Find where the given text appears and provide that cell's center as [X, Y] coordinate. 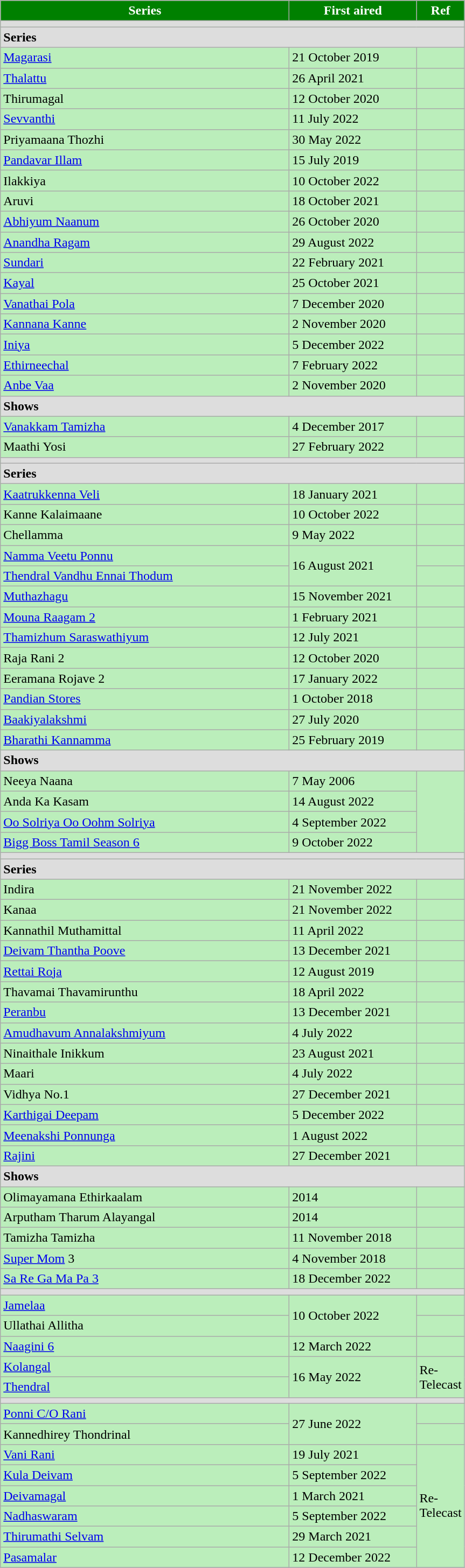
Thamizhum Saraswathiyum [145, 638]
Mouna Raagam 2 [145, 617]
Pandavar Illam [145, 160]
Kannathil Muthamittal [145, 930]
27 February 2022 [353, 447]
Naagini 6 [145, 1346]
1 October 2018 [353, 699]
Ref [441, 11]
15 November 2021 [353, 597]
Pandian Stores [145, 699]
Kula Deivam [145, 1475]
7 December 2020 [353, 304]
18 December 2022 [353, 1279]
Ponni C/O Rani [145, 1413]
4 November 2018 [353, 1258]
Baakiyalakshmi [145, 719]
Karthigai Deepam [145, 1115]
Vidhya No.1 [145, 1094]
Anbe Vaa [145, 386]
23 August 2021 [353, 1053]
Ilakkiya [145, 180]
Ullathai Allitha [145, 1326]
Kannedhirey Thondrinal [145, 1434]
Rettai Roja [145, 971]
Namma Veetu Ponnu [145, 555]
Olimayamana Ethirkaalam [145, 1197]
Thendral Vandhu Ennai Thodum [145, 576]
Thirumathi Selvam [145, 1537]
Kanaa [145, 910]
Sundari [145, 263]
15 July 2019 [353, 160]
Maari [145, 1074]
25 October 2021 [353, 283]
17 January 2022 [353, 678]
Kanne Kalaimaane [145, 514]
Iniya [145, 345]
11 July 2022 [353, 119]
Sa Re Ga Ma Pa 3 [145, 1279]
12 March 2022 [353, 1346]
18 October 2021 [353, 201]
7 May 2006 [353, 781]
26 April 2021 [353, 78]
Neeya Naana [145, 781]
1 February 2021 [353, 617]
7 February 2022 [353, 365]
Thavamai Thavamirunthu [145, 992]
Eeramana Rojave 2 [145, 678]
Sevvanthi [145, 119]
Anandha Ragam [145, 242]
29 March 2021 [353, 1537]
Rajini [145, 1156]
Amudhavum Annalakshmiyum [145, 1033]
Ninaithale Inikkum [145, 1053]
12 July 2021 [353, 638]
25 February 2019 [353, 740]
Bharathi Kannamma [145, 740]
Kayal [145, 283]
11 April 2022 [353, 930]
First aired [353, 11]
19 July 2021 [353, 1454]
27 July 2020 [353, 719]
30 May 2022 [353, 139]
Meenakshi Ponnunga [145, 1135]
26 October 2020 [353, 221]
4 December 2017 [353, 426]
Arputham Tharum Alayangal [145, 1217]
Kolangal [145, 1367]
22 February 2021 [353, 263]
Muthazhagu [145, 597]
Deivam Thantha Poove [145, 951]
16 May 2022 [353, 1377]
Raja Rani 2 [145, 658]
Anda Ka Kasam [145, 801]
Ethirneechal [145, 365]
16 August 2021 [353, 565]
29 August 2022 [353, 242]
Indira [145, 890]
Maathi Yosi [145, 447]
Priyamaana Thozhi [145, 139]
Jamelaa [145, 1305]
1 March 2021 [353, 1495]
18 January 2021 [353, 494]
Deivamagal [145, 1495]
12 August 2019 [353, 971]
Kaatrukkenna Veli [145, 494]
1 August 2022 [353, 1135]
Thalattu [145, 78]
Super Mom 3 [145, 1258]
Chellamma [145, 535]
4 September 2022 [353, 822]
Pasamalar [145, 1557]
Bigg Boss Tamil Season 6 [145, 842]
Vanakkam Tamizha [145, 426]
21 October 2019 [353, 58]
14 August 2022 [353, 801]
Vanathai Pola [145, 304]
Kannana Kanne [145, 324]
Magarasi [145, 58]
9 May 2022 [353, 535]
18 April 2022 [353, 992]
11 November 2018 [353, 1238]
Peranbu [145, 1012]
Abhiyum Naanum [145, 221]
9 October 2022 [353, 842]
12 December 2022 [353, 1557]
Thendral [145, 1387]
Aruvi [145, 201]
Vani Rani [145, 1454]
Oo Solriya Oo Oohm Solriya [145, 822]
Tamizha Tamizha [145, 1238]
Thirumagal [145, 99]
27 June 2022 [353, 1424]
Nadhaswaram [145, 1516]
